Pinpoint the cell where the given text exists, returning its [X, Y] midpoint coordinate. 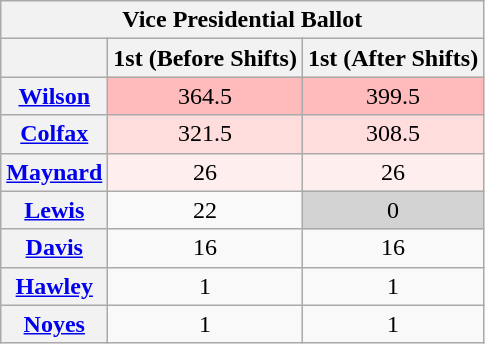
399.5 [392, 96]
308.5 [392, 134]
22 [206, 210]
Davis [54, 248]
Lewis [54, 210]
Vice Presidential Ballot [242, 20]
Noyes [54, 324]
Wilson [54, 96]
1st (After Shifts) [392, 58]
1st (Before Shifts) [206, 58]
321.5 [206, 134]
Colfax [54, 134]
Hawley [54, 286]
364.5 [206, 96]
0 [392, 210]
Maynard [54, 172]
